Find where the given text appears and provide that cell's center as (x, y) coordinate. 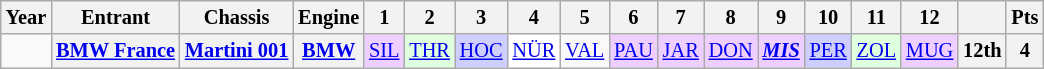
12 (930, 17)
MIS (782, 51)
2 (429, 17)
3 (482, 17)
1 (384, 17)
JAR (681, 51)
12th (982, 51)
THR (429, 51)
10 (828, 17)
9 (782, 17)
BMW (328, 51)
11 (876, 17)
5 (584, 17)
HOC (482, 51)
8 (731, 17)
Engine (328, 17)
SIL (384, 51)
PER (828, 51)
VAL (584, 51)
DON (731, 51)
7 (681, 17)
BMW France (116, 51)
Year (26, 17)
NÜR (534, 51)
PAU (634, 51)
Pts (1024, 17)
Entrant (116, 17)
Chassis (236, 17)
MUG (930, 51)
ZOL (876, 51)
6 (634, 17)
Martini 001 (236, 51)
